Detect which cell encompasses the target text, then output its [X, Y] center coordinate. 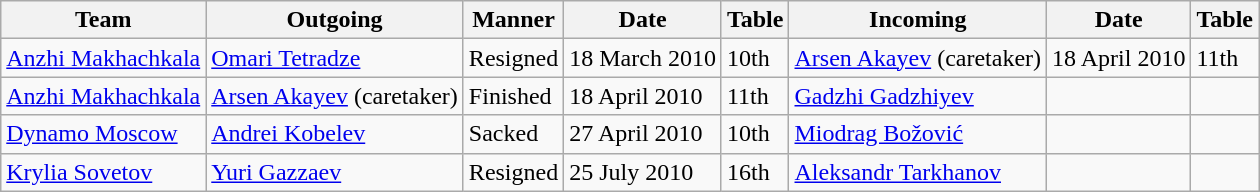
Miodrag Božović [918, 134]
Aleksandr Tarkhanov [918, 172]
Sacked [513, 134]
Finished [513, 96]
Team [104, 20]
18 March 2010 [643, 58]
Andrei Kobelev [335, 134]
Yuri Gazzaev [335, 172]
16th [755, 172]
Outgoing [335, 20]
Krylia Sovetov [104, 172]
25 July 2010 [643, 172]
Dynamo Moscow [104, 134]
Incoming [918, 20]
Omari Tetradze [335, 58]
Manner [513, 20]
27 April 2010 [643, 134]
Gadzhi Gadzhiyev [918, 96]
